Determine the (x, y) coordinate at the center of the cell enclosing the given text.  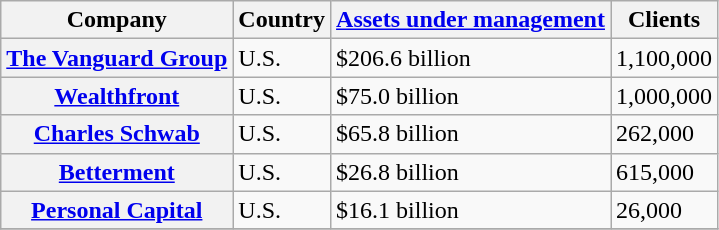
$16.1 billion (471, 210)
$26.8 billion (471, 172)
Clients (664, 20)
Wealthfront (117, 96)
262,000 (664, 134)
Company (117, 20)
Betterment (117, 172)
26,000 (664, 210)
1,100,000 (664, 58)
Country (282, 20)
The Vanguard Group (117, 58)
1,000,000 (664, 96)
$65.8 billion (471, 134)
Personal Capital (117, 210)
Charles Schwab (117, 134)
Assets under management (471, 20)
615,000 (664, 172)
$206.6 billion (471, 58)
$75.0 billion (471, 96)
